Pinpoint the cell where the given text exists, returning its (x, y) midpoint coordinate. 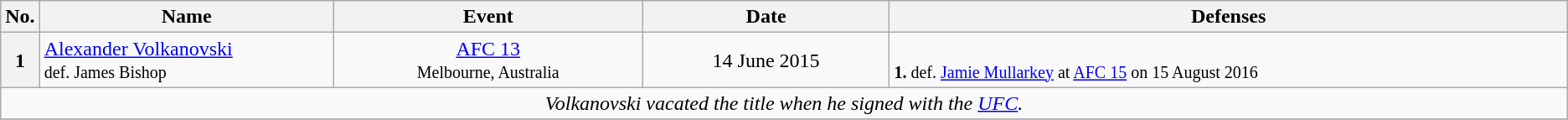
AFC 13Melbourne, Australia (487, 60)
Date (766, 17)
Volkanovski vacated the title when he signed with the UFC. (784, 103)
Name (186, 17)
1. def. Jamie Mullarkey at AFC 15 on 15 August 2016 (1228, 60)
Alexander Volkanovskidef. James Bishop (186, 60)
1 (20, 60)
No. (20, 17)
Defenses (1228, 17)
14 June 2015 (766, 60)
Event (487, 17)
